Search for the cell housing the specified text and yield its (x, y) center coordinate. 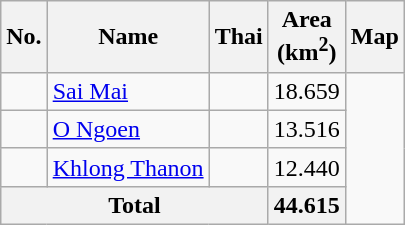
No. (24, 37)
13.516 (306, 129)
Khlong Thanon (128, 167)
Thai (238, 37)
Area(km2) (306, 37)
44.615 (306, 205)
Name (128, 37)
Sai Mai (128, 91)
Map (374, 37)
O Ngoen (128, 129)
Total (134, 205)
12.440 (306, 167)
18.659 (306, 91)
